Detect which cell encompasses the target text, then output its (x, y) center coordinate. 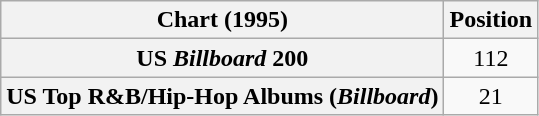
US Billboard 200 (222, 58)
Position (491, 20)
US Top R&B/Hip-Hop Albums (Billboard) (222, 96)
112 (491, 58)
Chart (1995) (222, 20)
21 (491, 96)
